Pinpoint the cell where the given text exists, returning its (x, y) midpoint coordinate. 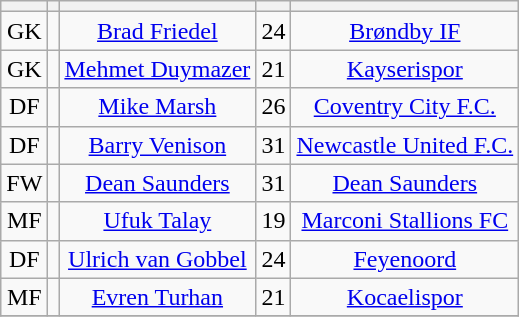
Brad Friedel (158, 31)
Newcastle United F.C. (405, 145)
Barry Venison (158, 145)
19 (274, 221)
Evren Turhan (158, 297)
26 (274, 107)
Mehmet Duymazer (158, 69)
Kayserispor (405, 69)
FW (24, 183)
Kocaelispor (405, 297)
Feyenoord (405, 259)
Ulrich van Gobbel (158, 259)
Mike Marsh (158, 107)
Ufuk Talay (158, 221)
Coventry City F.C. (405, 107)
Brøndby IF (405, 31)
Marconi Stallions FC (405, 221)
